Scan for the cell matching the given text and deliver its [x, y] coordinate at center. 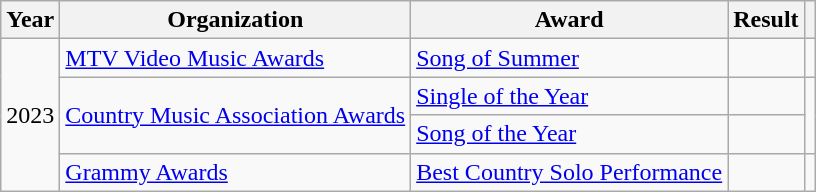
Song of Summer [570, 58]
Song of the Year [570, 134]
Grammy Awards [236, 172]
Result [766, 20]
Country Music Association Awards [236, 115]
MTV Video Music Awards [236, 58]
Award [570, 20]
2023 [30, 115]
Single of the Year [570, 96]
Year [30, 20]
Best Country Solo Performance [570, 172]
Organization [236, 20]
